Search for the cell housing the specified text and yield its (x, y) center coordinate. 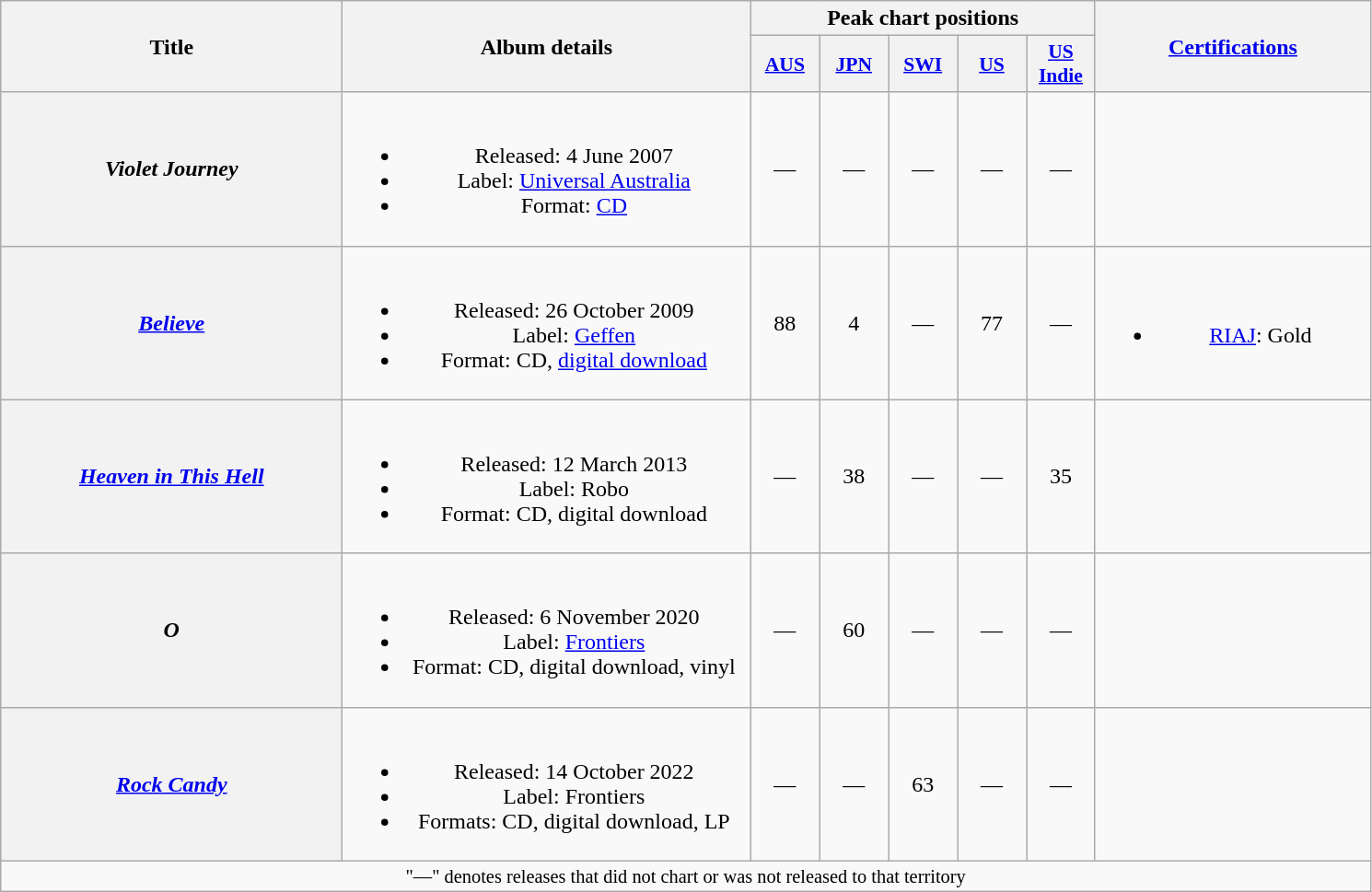
Peak chart positions (923, 18)
Released: 6 November 2020Label: FrontiersFormat: CD, digital download, vinyl (547, 630)
"—" denotes releases that did not chart or was not released to that territory (686, 876)
SWI (923, 64)
Certifications (1232, 46)
JPN (855, 64)
AUS (785, 64)
77 (993, 322)
Released: 26 October 2009Label: GeffenFormat: CD, digital download (547, 322)
60 (855, 630)
88 (785, 322)
38 (855, 477)
Rock Candy (171, 784)
Album details (547, 46)
Heaven in This Hell (171, 477)
35 (1061, 477)
O (171, 630)
Released: 12 March 2013Label: RoboFormat: CD, digital download (547, 477)
RIAJ: Gold (1232, 322)
4 (855, 322)
US (993, 64)
63 (923, 784)
Released: 4 June 2007Label: Universal AustraliaFormat: CD (547, 169)
Title (171, 46)
US Indie (1061, 64)
Believe (171, 322)
Violet Journey (171, 169)
Released: 14 October 2022Label: FrontiersFormats: CD, digital download, LP (547, 784)
